Determine the (x, y) coordinate at the center of the cell enclosing the given text.  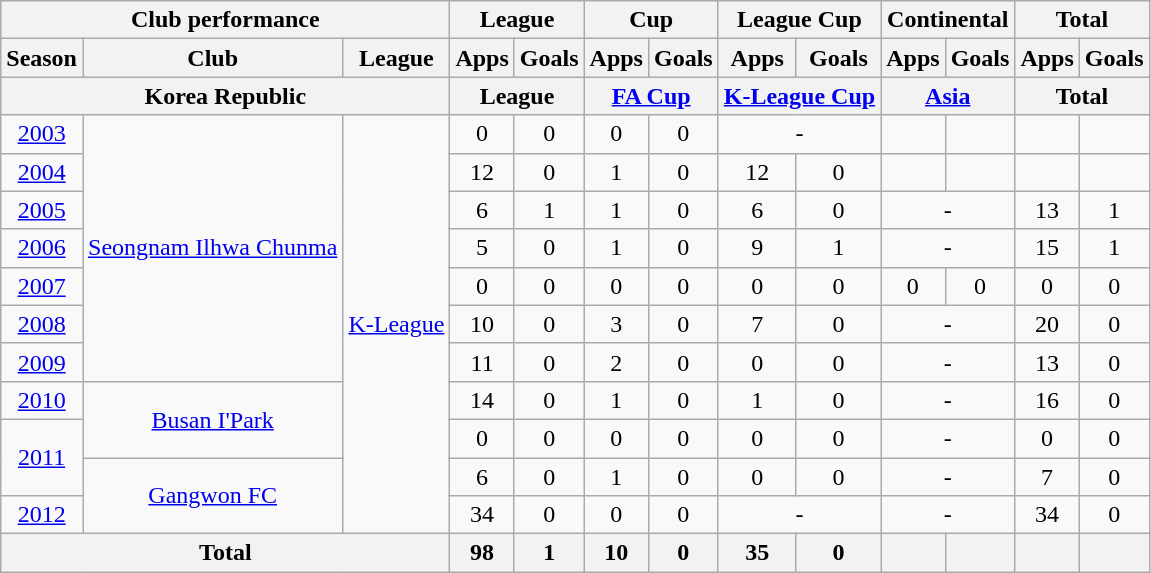
35 (757, 553)
2010 (42, 400)
9 (757, 248)
Continental (948, 20)
Busan I'Park (212, 419)
Cup (651, 20)
20 (1047, 324)
Club (212, 58)
2006 (42, 248)
2005 (42, 210)
14 (482, 400)
98 (482, 553)
11 (482, 362)
Gangwon FC (212, 496)
2003 (42, 134)
Seongnam Ilhwa Chunma (212, 248)
16 (1047, 400)
2009 (42, 362)
2012 (42, 515)
K-League (396, 324)
League Cup (799, 20)
Asia (948, 96)
Season (42, 58)
Club performance (226, 20)
2011 (42, 457)
5 (482, 248)
2008 (42, 324)
15 (1047, 248)
2007 (42, 286)
2004 (42, 172)
2 (616, 362)
Korea Republic (226, 96)
FA Cup (651, 96)
3 (616, 324)
K-League Cup (799, 96)
